Scan for the cell matching the given text and deliver its (X, Y) coordinate at center. 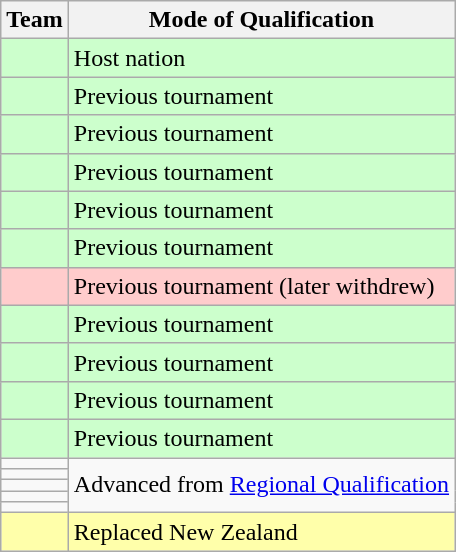
Advanced from Regional Qualification (261, 486)
Previous tournament (later withdrew) (261, 286)
Mode of Qualification (261, 20)
Replaced New Zealand (261, 532)
Team (35, 20)
Host nation (261, 58)
